Return the [X, Y] coordinate for the center point of the cell that contains the specified text.  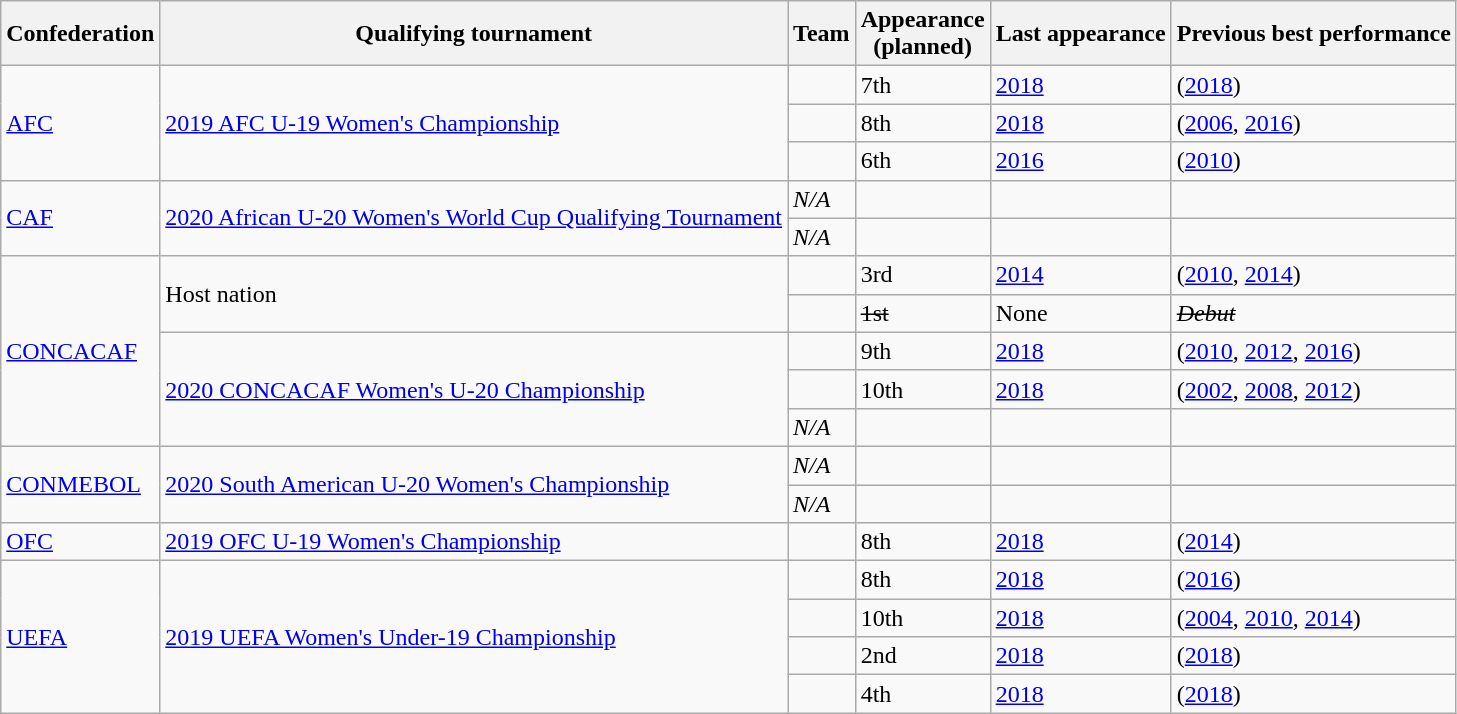
Previous best performance [1314, 34]
2019 AFC U-19 Women's Championship [474, 123]
2020 African U-20 Women's World Cup Qualifying Tournament [474, 218]
(2010, 2014) [1314, 275]
7th [922, 85]
2020 South American U-20 Women's Championship [474, 484]
Appearance(planned) [922, 34]
Confederation [80, 34]
(2010, 2012, 2016) [1314, 351]
2020 CONCACAF Women's U-20 Championship [474, 389]
Qualifying tournament [474, 34]
UEFA [80, 637]
3rd [922, 275]
Host nation [474, 294]
CONCACAF [80, 351]
(2010) [1314, 161]
4th [922, 694]
6th [922, 161]
2016 [1080, 161]
2019 UEFA Women's Under-19 Championship [474, 637]
(2016) [1314, 580]
Team [822, 34]
CAF [80, 218]
(2006, 2016) [1314, 123]
9th [922, 351]
2019 OFC U-19 Women's Championship [474, 542]
AFC [80, 123]
(2014) [1314, 542]
Last appearance [1080, 34]
None [1080, 313]
CONMEBOL [80, 484]
(2004, 2010, 2014) [1314, 618]
2nd [922, 656]
OFC [80, 542]
2014 [1080, 275]
(2002, 2008, 2012) [1314, 389]
1st [922, 313]
Debut [1314, 313]
